Return the (X, Y) coordinate for the center point of the cell that contains the specified text.  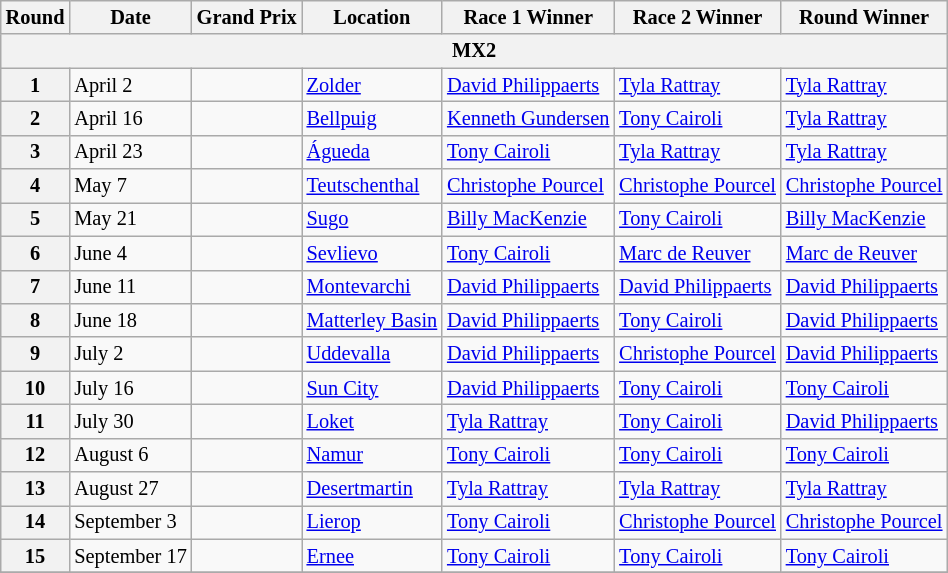
July 16 (130, 388)
13 (36, 489)
June 11 (130, 287)
3 (36, 152)
9 (36, 354)
September 17 (130, 556)
Teutschenthal (372, 186)
12 (36, 455)
Lierop (372, 522)
May 21 (130, 219)
Zolder (372, 85)
Round (36, 17)
July 2 (130, 354)
5 (36, 219)
August 6 (130, 455)
Round Winner (864, 17)
Location (372, 17)
Loket (372, 421)
Sevlievo (372, 253)
Race 1 Winner (528, 17)
7 (36, 287)
Namur (372, 455)
Sugo (372, 219)
Grand Prix (247, 17)
August 27 (130, 489)
May 7 (130, 186)
2 (36, 118)
September 3 (130, 522)
Uddevalla (372, 354)
Kenneth Gundersen (528, 118)
July 30 (130, 421)
11 (36, 421)
Bellpuig (372, 118)
Montevarchi (372, 287)
4 (36, 186)
MX2 (474, 51)
10 (36, 388)
Ernee (372, 556)
Date (130, 17)
6 (36, 253)
14 (36, 522)
June 18 (130, 320)
April 16 (130, 118)
Matterley Basin (372, 320)
Águeda (372, 152)
Sun City (372, 388)
Race 2 Winner (698, 17)
June 4 (130, 253)
8 (36, 320)
April 23 (130, 152)
15 (36, 556)
April 2 (130, 85)
Desertmartin (372, 489)
1 (36, 85)
